Output the [x, y] coordinate of the center of the cell containing the given text.  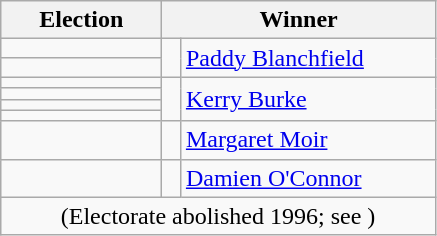
Election [82, 20]
Paddy Blanchfield [308, 58]
Winner [299, 20]
Kerry Burke [308, 99]
Damien O'Connor [308, 178]
(Electorate abolished 1996; see ) [218, 216]
Margaret Moir [308, 140]
